Capture the cell that displays the provided text and extract its (x, y) central coordinate. 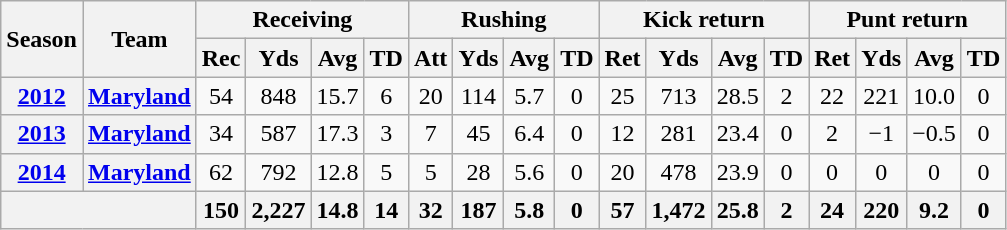
2013 (42, 134)
220 (882, 210)
−0.5 (934, 134)
2014 (42, 172)
34 (221, 134)
22 (832, 96)
587 (278, 134)
23.4 (738, 134)
32 (430, 210)
17.3 (338, 134)
187 (478, 210)
28 (478, 172)
281 (678, 134)
5.7 (530, 96)
54 (221, 96)
25.8 (738, 210)
5.6 (530, 172)
6 (386, 96)
62 (221, 172)
14 (386, 210)
14.8 (338, 210)
Rec (221, 58)
713 (678, 96)
Kick return (704, 20)
6.4 (530, 134)
Season (42, 39)
150 (221, 210)
24 (832, 210)
848 (278, 96)
Team (139, 39)
28.5 (738, 96)
12 (622, 134)
15.7 (338, 96)
3 (386, 134)
5.8 (530, 210)
−1 (882, 134)
12.8 (338, 172)
25 (622, 96)
7 (430, 134)
1,472 (678, 210)
Att (430, 58)
Punt return (908, 20)
Rushing (504, 20)
792 (278, 172)
57 (622, 210)
221 (882, 96)
2,227 (278, 210)
45 (478, 134)
Receiving (302, 20)
2012 (42, 96)
114 (478, 96)
478 (678, 172)
9.2 (934, 210)
23.9 (738, 172)
10.0 (934, 96)
